Provide the (X, Y) coordinate of the cell's center where the given text is located.  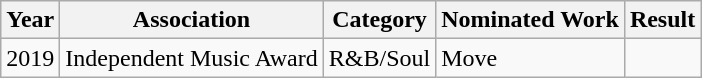
Category (379, 20)
R&B/Soul (379, 58)
Result (662, 20)
Independent Music Award (192, 58)
Association (192, 20)
Year (30, 20)
Nominated Work (530, 20)
2019 (30, 58)
Move (530, 58)
